Output the (X, Y) coordinate of the center of the cell containing the given text.  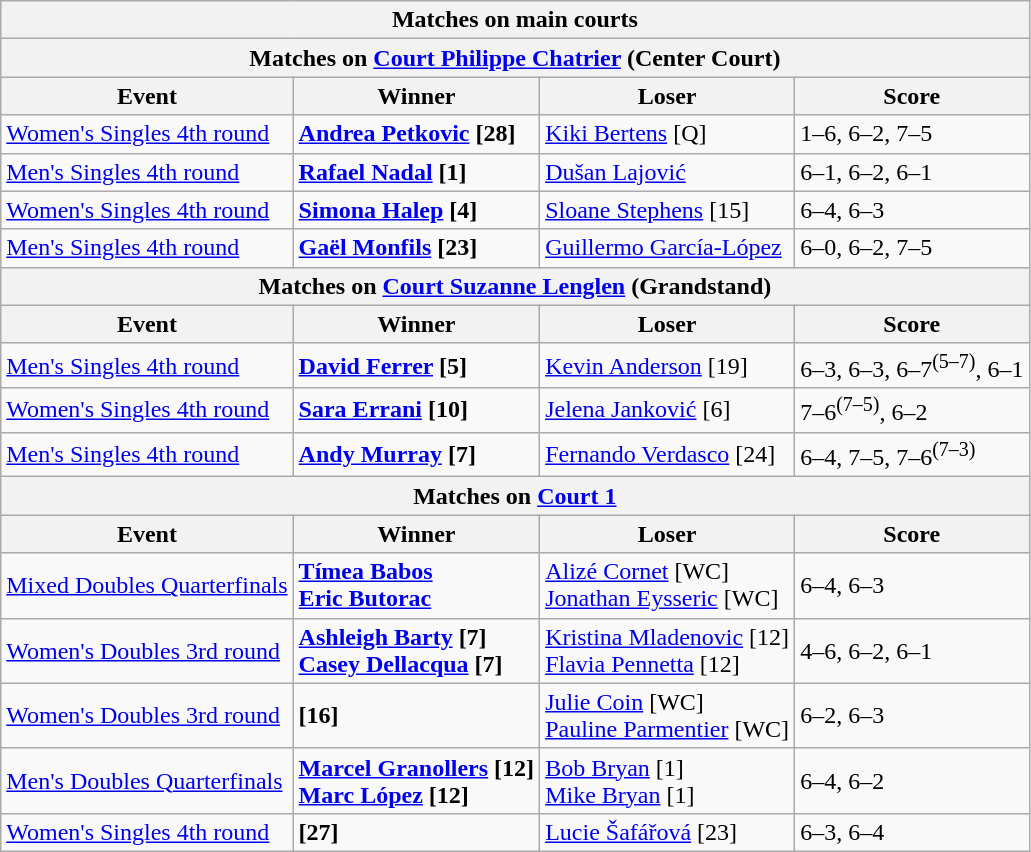
Matches on Court Suzanne Lenglen (Grandstand) (515, 286)
6–2, 6–3 (912, 716)
[16] (416, 716)
Simona Halep [4] (416, 210)
Fernando Verdasco [24] (668, 454)
Julie Coin [WC] Pauline Parmentier [WC] (668, 716)
Andy Murray [7] (416, 454)
[27] (416, 832)
Kiki Bertens [Q] (668, 134)
Marcel Granollers [12] Marc López [12] (416, 780)
Sloane Stephens [15] (668, 210)
Guillermo García-López (668, 248)
Lucie Šafářová [23] (668, 832)
Matches on main courts (515, 20)
6–0, 6–2, 7–5 (912, 248)
6–3, 6–4 (912, 832)
Andrea Petkovic [28] (416, 134)
Gaël Monfils [23] (416, 248)
Mixed Doubles Quarterfinals (147, 586)
1–6, 6–2, 7–5 (912, 134)
6–4, 6–2 (912, 780)
6–1, 6–2, 6–1 (912, 172)
Men's Doubles Quarterfinals (147, 780)
Tímea Babos Eric Butorac (416, 586)
7–6(7–5), 6–2 (912, 410)
Ashleigh Barty [7] Casey Dellacqua [7] (416, 650)
Kristina Mladenovic [12] Flavia Pennetta [12] (668, 650)
Dušan Lajović (668, 172)
Matches on Court Philippe Chatrier (Center Court) (515, 58)
Kevin Anderson [19] (668, 366)
Rafael Nadal [1] (416, 172)
Sara Errani [10] (416, 410)
4–6, 6–2, 6–1 (912, 650)
Bob Bryan [1] Mike Bryan [1] (668, 780)
Jelena Janković [6] (668, 410)
Alizé Cornet [WC] Jonathan Eysseric [WC] (668, 586)
6–4, 7–5, 7–6(7–3) (912, 454)
Matches on Court 1 (515, 496)
6–3, 6–3, 6–7(5–7), 6–1 (912, 366)
David Ferrer [5] (416, 366)
